Scan for the cell matching the given text and deliver its (X, Y) coordinate at center. 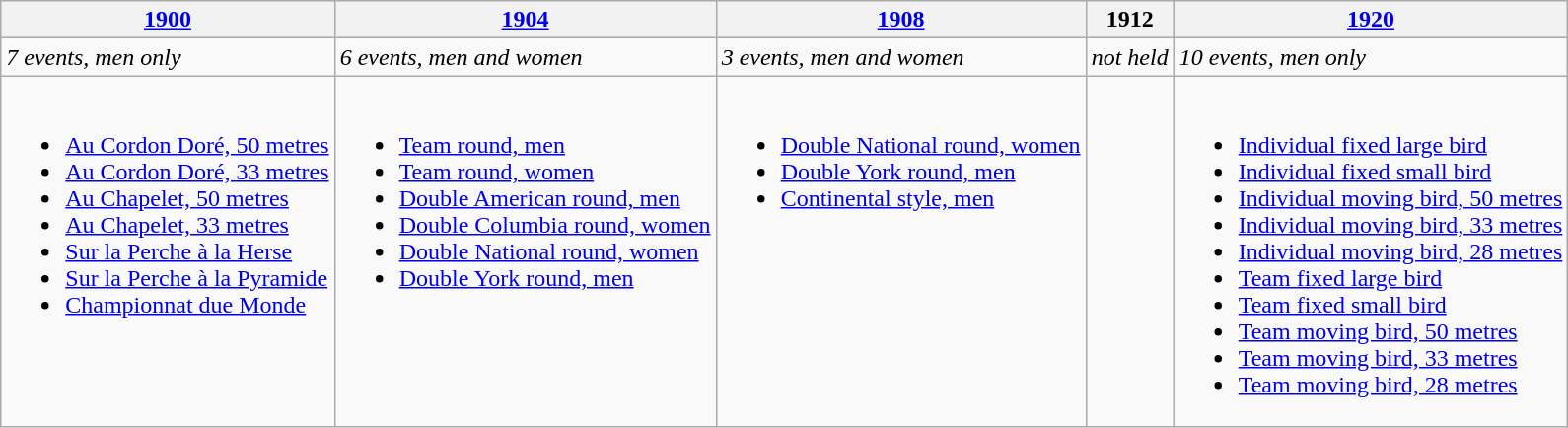
Team round, menTeam round, womenDouble American round, menDouble Columbia round, womenDouble National round, womenDouble York round, men (525, 251)
not held (1130, 57)
1912 (1130, 20)
1908 (901, 20)
3 events, men and women (901, 57)
1920 (1371, 20)
7 events, men only (168, 57)
1904 (525, 20)
6 events, men and women (525, 57)
1900 (168, 20)
10 events, men only (1371, 57)
Double National round, womenDouble York round, menContinental style, men (901, 251)
